From the cell containing the given text, extract its center point as [x, y] coordinate. 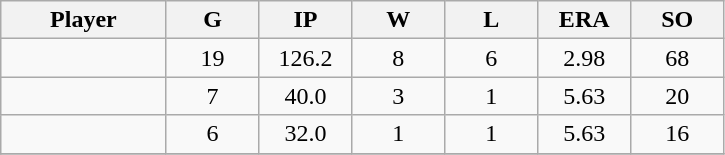
Player [84, 20]
W [398, 20]
L [492, 20]
68 [678, 58]
126.2 [306, 58]
2.98 [584, 58]
16 [678, 134]
8 [398, 58]
20 [678, 96]
19 [212, 58]
ERA [584, 20]
40.0 [306, 96]
3 [398, 96]
32.0 [306, 134]
IP [306, 20]
SO [678, 20]
7 [212, 96]
G [212, 20]
